Return [X, Y] of the center of cell containing provided text 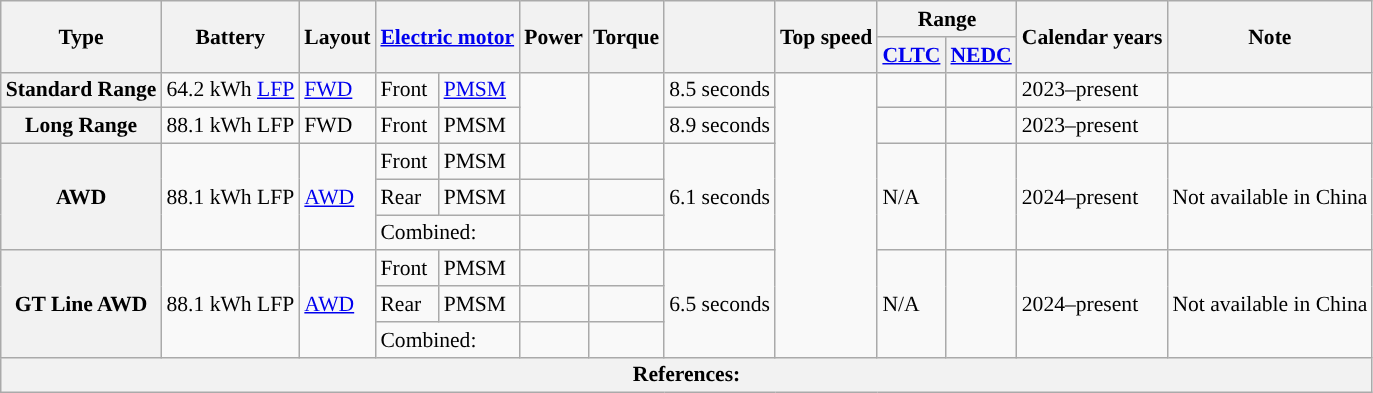
Battery [230, 36]
Torque [626, 36]
64.2 kWh LFP [230, 90]
References: [687, 375]
GT Line AWD [82, 304]
NEDC [980, 55]
Type [82, 36]
Power [554, 36]
Calendar years [1092, 36]
Layout [337, 36]
Top speed [826, 36]
8.5 seconds [720, 90]
8.9 seconds [720, 126]
Standard Range [82, 90]
Long Range [82, 126]
6.1 seconds [720, 198]
Electric motor [447, 36]
Range [946, 19]
Note [1270, 36]
CLTC [911, 55]
6.5 seconds [720, 304]
